Capture the cell that displays the provided text and extract its [X, Y] central coordinate. 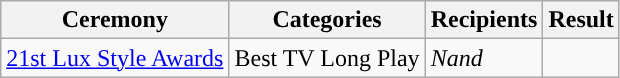
Categories [327, 20]
Best TV Long Play [327, 58]
Result [581, 20]
Nand [484, 58]
21st Lux Style Awards [115, 58]
Recipients [484, 20]
Ceremony [115, 20]
